Capture the cell that displays the provided text and extract its (X, Y) central coordinate. 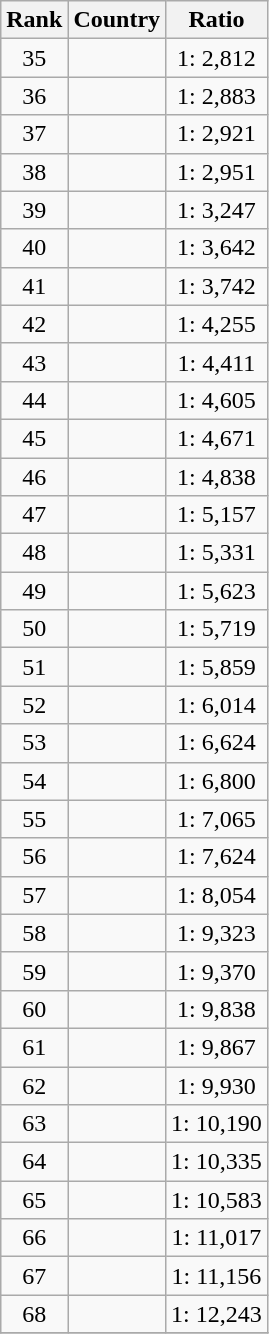
51 (34, 667)
44 (34, 400)
37 (34, 134)
1: 3,642 (217, 248)
1: 5,157 (217, 515)
47 (34, 515)
1: 11,156 (217, 1276)
1: 2,921 (217, 134)
52 (34, 705)
1: 9,930 (217, 1085)
1: 7,624 (217, 857)
1: 5,623 (217, 591)
64 (34, 1162)
1: 9,838 (217, 1009)
42 (34, 324)
1: 7,065 (217, 819)
67 (34, 1276)
50 (34, 629)
43 (34, 362)
1: 8,054 (217, 895)
1: 5,331 (217, 553)
1: 9,323 (217, 933)
68 (34, 1314)
61 (34, 1047)
1: 3,247 (217, 210)
63 (34, 1124)
1: 10,190 (217, 1124)
1: 4,411 (217, 362)
1: 2,951 (217, 172)
1: 6,624 (217, 743)
53 (34, 743)
1: 9,370 (217, 971)
60 (34, 1009)
62 (34, 1085)
49 (34, 591)
1: 12,243 (217, 1314)
36 (34, 96)
1: 4,838 (217, 477)
1: 5,859 (217, 667)
35 (34, 58)
39 (34, 210)
1: 6,014 (217, 705)
1: 6,800 (217, 781)
Ratio (217, 20)
45 (34, 438)
58 (34, 933)
65 (34, 1200)
Country (117, 20)
1: 2,812 (217, 58)
1: 10,335 (217, 1162)
1: 9,867 (217, 1047)
1: 2,883 (217, 96)
54 (34, 781)
40 (34, 248)
56 (34, 857)
1: 3,742 (217, 286)
55 (34, 819)
46 (34, 477)
1: 5,719 (217, 629)
57 (34, 895)
48 (34, 553)
59 (34, 971)
Rank (34, 20)
1: 4,255 (217, 324)
41 (34, 286)
1: 10,583 (217, 1200)
1: 4,605 (217, 400)
1: 4,671 (217, 438)
1: 11,017 (217, 1238)
66 (34, 1238)
38 (34, 172)
